Extract the [X, Y] coordinate from the center of the cell holding the provided text.  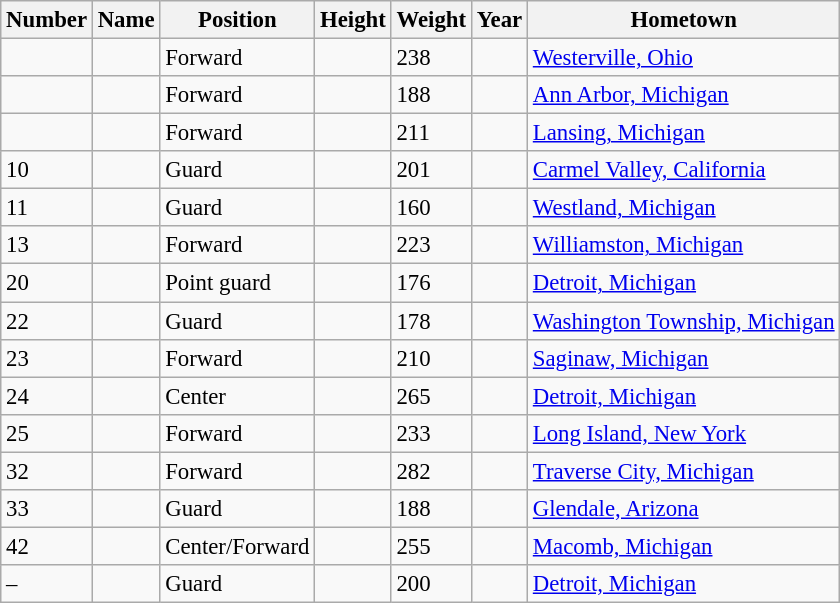
Long Island, New York [684, 433]
25 [47, 433]
Name [126, 20]
24 [47, 396]
Year [499, 20]
Washington Township, Michigan [684, 321]
Position [238, 20]
13 [47, 245]
Ann Arbor, Michigan [684, 95]
Glendale, Arizona [684, 509]
23 [47, 358]
200 [431, 584]
Height [353, 20]
10 [47, 170]
Traverse City, Michigan [684, 471]
Center/Forward [238, 546]
Saginaw, Michigan [684, 358]
Lansing, Michigan [684, 133]
22 [47, 321]
33 [47, 509]
Westland, Michigan [684, 208]
178 [431, 321]
Center [238, 396]
Williamston, Michigan [684, 245]
Point guard [238, 283]
210 [431, 358]
255 [431, 546]
160 [431, 208]
32 [47, 471]
Macomb, Michigan [684, 546]
238 [431, 58]
Carmel Valley, California [684, 170]
223 [431, 245]
265 [431, 396]
11 [47, 208]
282 [431, 471]
Number [47, 20]
Westerville, Ohio [684, 58]
211 [431, 133]
201 [431, 170]
176 [431, 283]
– [47, 584]
233 [431, 433]
42 [47, 546]
20 [47, 283]
Weight [431, 20]
Hometown [684, 20]
